Search for the cell housing the specified text and yield its [x, y] center coordinate. 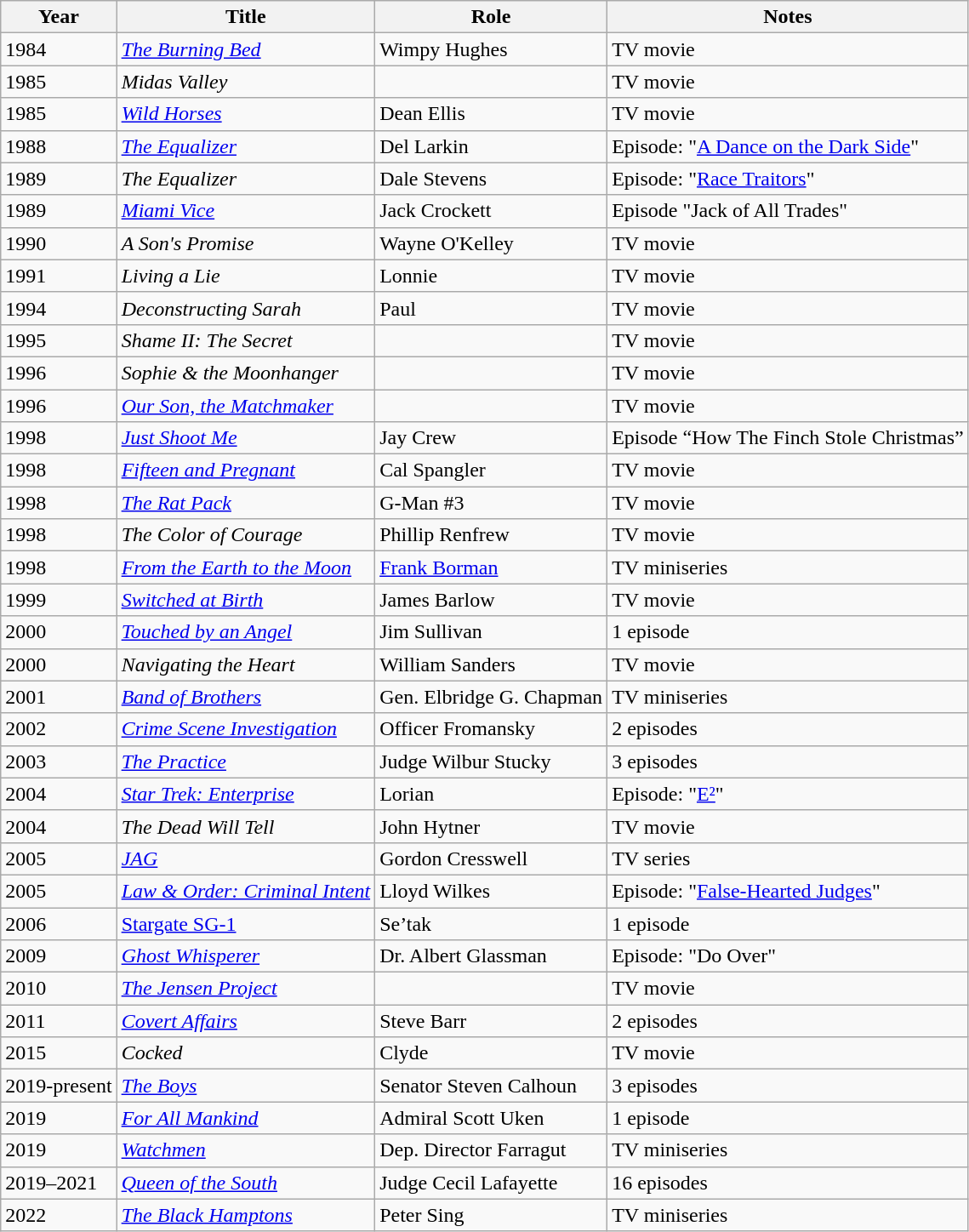
Switched at Birth [246, 600]
Role [492, 17]
Living a Lie [246, 276]
For All Mankind [246, 1118]
Year [59, 17]
Steve Barr [492, 1021]
2006 [59, 923]
Del Larkin [492, 146]
Shame II: The Secret [246, 340]
Phillip Renfrew [492, 535]
2019–2021 [59, 1183]
Our Son, the Matchmaker [246, 406]
James Barlow [492, 600]
John Hytner [492, 826]
2001 [59, 697]
Cal Spangler [492, 471]
2002 [59, 729]
Episode: "E²" [788, 794]
1984 [59, 49]
2019-present [59, 1086]
The Dead Will Tell [246, 826]
Wimpy Hughes [492, 49]
Judge Cecil Lafayette [492, 1183]
Dr. Albert Glassman [492, 956]
TV series [788, 858]
Crime Scene Investigation [246, 729]
2015 [59, 1053]
The Rat Pack [246, 503]
Notes [788, 17]
Episode: "Race Traitors" [788, 179]
Queen of the South [246, 1183]
Peter Sing [492, 1215]
Paul [492, 308]
Band of Brothers [246, 697]
Miami Vice [246, 211]
Gen. Elbridge G. Chapman [492, 697]
Wild Horses [246, 114]
William Sanders [492, 664]
Midas Valley [246, 82]
The Practice [246, 761]
Fifteen and Pregnant [246, 471]
2011 [59, 1021]
Jack Crockett [492, 211]
Dep. Director Farragut [492, 1150]
Dale Stevens [492, 179]
1991 [59, 276]
Jim Sullivan [492, 632]
16 episodes [788, 1183]
2010 [59, 989]
Officer Fromansky [492, 729]
1999 [59, 600]
1995 [59, 340]
1988 [59, 146]
Episode “How The Finch Stole Christmas” [788, 438]
JAG [246, 858]
Episode: "Do Over" [788, 956]
From the Earth to the Moon [246, 568]
Covert Affairs [246, 1021]
1994 [59, 308]
Episode: "False-Hearted Judges" [788, 891]
The Jensen Project [246, 989]
Just Shoot Me [246, 438]
2009 [59, 956]
Touched by an Angel [246, 632]
1990 [59, 243]
Sophie & the Moonhanger [246, 373]
Lonnie [492, 276]
The Burning Bed [246, 49]
Navigating the Heart [246, 664]
Senator Steven Calhoun [492, 1086]
G-Man #3 [492, 503]
2003 [59, 761]
Stargate SG-1 [246, 923]
Ghost Whisperer [246, 956]
The Boys [246, 1086]
Star Trek: Enterprise [246, 794]
Episode "Jack of All Trades" [788, 211]
Lloyd Wilkes [492, 891]
Frank Borman [492, 568]
Admiral Scott Uken [492, 1118]
Lorian [492, 794]
Law & Order: Criminal Intent [246, 891]
A Son's Promise [246, 243]
Episode: "A Dance on the Dark Side" [788, 146]
2022 [59, 1215]
Watchmen [246, 1150]
The Color of Courage [246, 535]
Clyde [492, 1053]
Title [246, 17]
Deconstructing Sarah [246, 308]
Judge Wilbur Stucky [492, 761]
Cocked [246, 1053]
Jay Crew [492, 438]
Se’tak [492, 923]
The Black Hamptons [246, 1215]
Gordon Cresswell [492, 858]
Dean Ellis [492, 114]
Wayne O'Kelley [492, 243]
